Find where the given text appears and provide that cell's center as (x, y) coordinate. 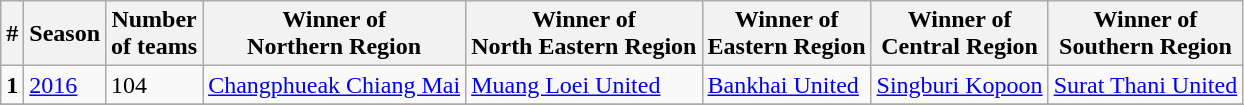
Winner of North Eastern Region (584, 34)
Number of teams (154, 34)
2016 (65, 85)
104 (154, 85)
1 (12, 85)
Winner of Southern Region (1146, 34)
Bankhai United (786, 85)
Muang Loei United (584, 85)
Winner of Eastern Region (786, 34)
Singburi Kopoon (960, 85)
Surat Thani United (1146, 85)
Changphueak Chiang Mai (334, 85)
Winner of Central Region (960, 34)
# (12, 34)
Winner of Northern Region (334, 34)
Season (65, 34)
